Return the (x, y) coordinate for the center point of the cell that contains the specified text.  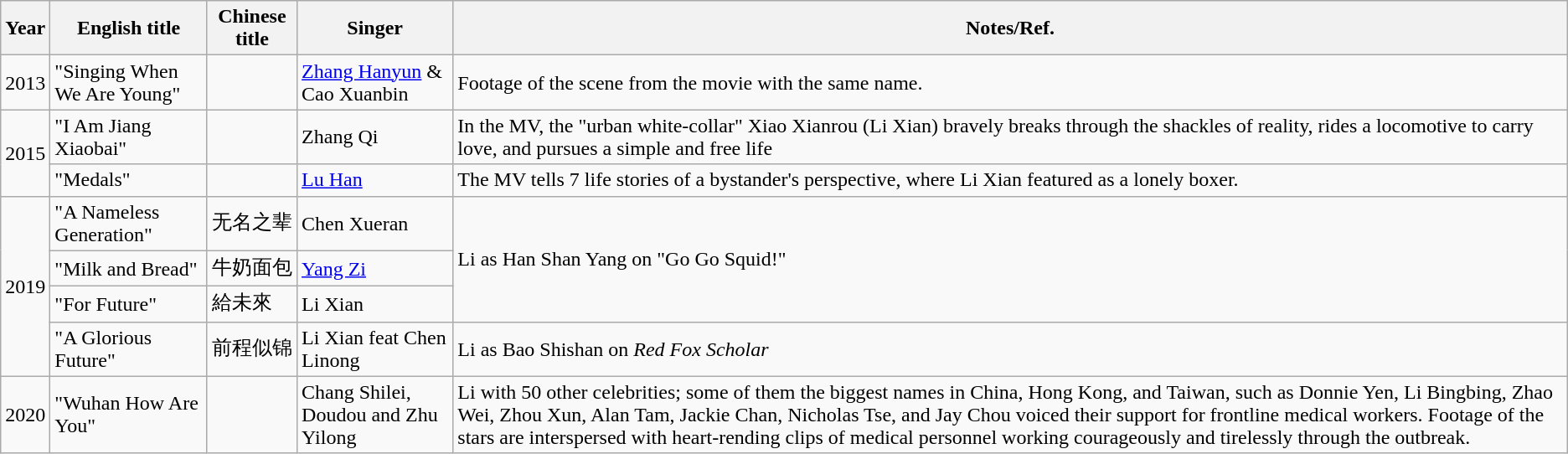
2013 (25, 82)
2015 (25, 152)
"Singing When We Are Young" (129, 82)
Chang Shilei, Doudou and Zhu Yilong (375, 415)
Footage of the scene from the movie with the same name. (1010, 82)
Yang Zi (375, 268)
Year (25, 28)
給未來 (251, 305)
Singer (375, 28)
"Medals" (129, 180)
"For Future" (129, 305)
Li as Bao Shishan on Red Fox Scholar (1010, 348)
Chen Xueran (375, 223)
"A Glorious Future" (129, 348)
2020 (25, 415)
The MV tells 7 life stories of a bystander's perspective, where Li Xian featured as a lonely boxer. (1010, 180)
"Milk and Bread" (129, 268)
Chinese title (251, 28)
Lu Han (375, 180)
"I Am Jiang Xiaobai" (129, 137)
Li Xian feat Chen Linong (375, 348)
前程似锦 (251, 348)
"Wuhan How Are You" (129, 415)
无名之辈 (251, 223)
"A Nameless Generation" (129, 223)
Zhang Qi (375, 137)
Notes/Ref. (1010, 28)
Li Xian (375, 305)
Zhang Hanyun & Cao Xuanbin (375, 82)
牛奶面包 (251, 268)
2019 (25, 286)
English title (129, 28)
Li as Han Shan Yang on "Go Go Squid!" (1010, 259)
